For the text-containing cell, return its midpoint in [X, Y] coordinate format. 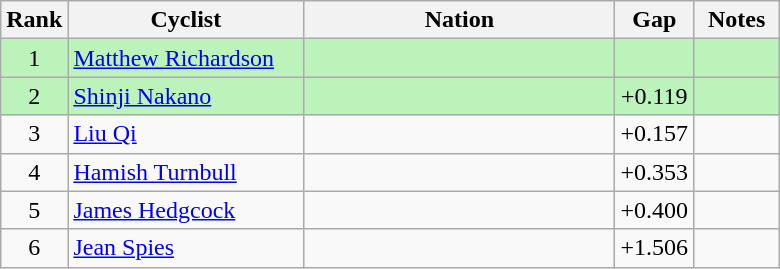
Hamish Turnbull [186, 172]
Liu Qi [186, 134]
+1.506 [654, 248]
Shinji Nakano [186, 96]
Nation [460, 20]
+0.353 [654, 172]
James Hedgcock [186, 210]
3 [34, 134]
Notes [737, 20]
1 [34, 58]
+0.119 [654, 96]
Gap [654, 20]
2 [34, 96]
Matthew Richardson [186, 58]
Rank [34, 20]
5 [34, 210]
+0.400 [654, 210]
Cyclist [186, 20]
Jean Spies [186, 248]
+0.157 [654, 134]
4 [34, 172]
6 [34, 248]
